Return the (X, Y) coordinate for the center point of the cell that contains the specified text.  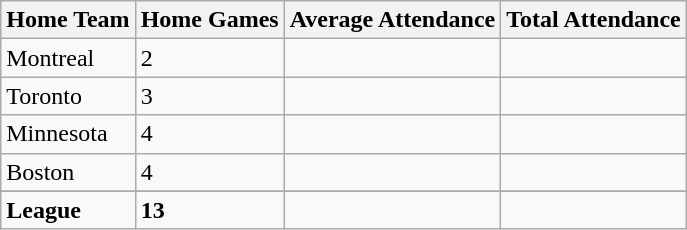
Average Attendance (392, 20)
13 (210, 210)
Home Games (210, 20)
Toronto (68, 96)
League (68, 210)
2 (210, 58)
3 (210, 96)
Minnesota (68, 134)
Total Attendance (594, 20)
Montreal (68, 58)
Home Team (68, 20)
Boston (68, 172)
